Find where the given text appears and provide that cell's center as [x, y] coordinate. 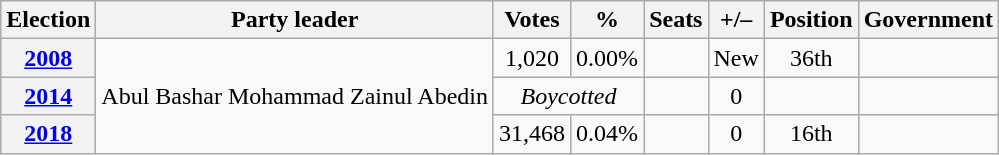
2018 [48, 134]
31,468 [532, 134]
2008 [48, 58]
1,020 [532, 58]
Position [811, 20]
36th [811, 58]
Seats [676, 20]
+/– [736, 20]
New [736, 58]
Election [48, 20]
Government [928, 20]
Boycotted [568, 96]
Abul Bashar Mohammad Zainul Abedin [295, 96]
Party leader [295, 20]
2014 [48, 96]
Votes [532, 20]
% [608, 20]
16th [811, 134]
0.00% [608, 58]
0.04% [608, 134]
